Identify which cell holds the provided text, then report its (X, Y) central coordinate. 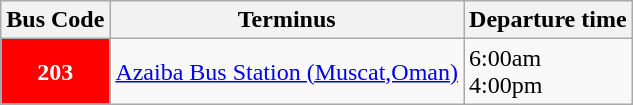
Terminus (287, 20)
6:00am 4:00pm (548, 72)
Azaiba Bus Station (Muscat,Oman) (287, 72)
Departure time (548, 20)
Bus Code (56, 20)
203 (56, 72)
